Scan for the cell matching the given text and deliver its (X, Y) coordinate at center. 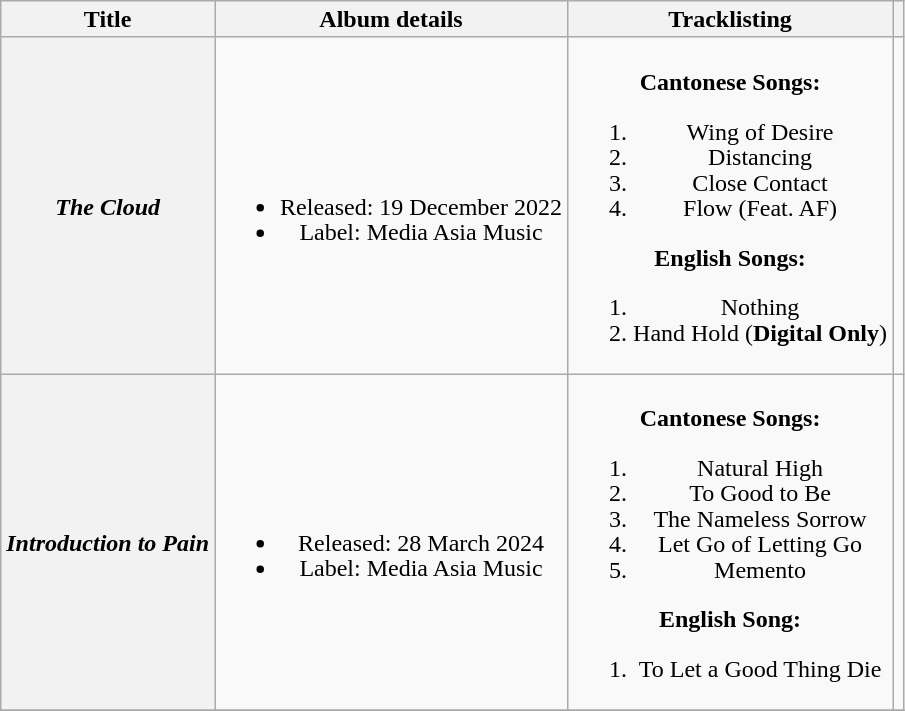
The Cloud (108, 206)
Tracklisting (730, 20)
Title (108, 20)
Album details (392, 20)
Introduction to Pain (108, 542)
Released: 28 March 2024Label: Media Asia Music (392, 542)
Cantonese Songs:Wing of DesireDistancingClose ContactFlow (Feat. AF)English Songs:NothingHand Hold (Digital Only) (730, 206)
Released: 19 December 2022Label: Media Asia Music (392, 206)
Cantonese Songs:Natural HighTo Good to BeThe Nameless SorrowLet Go of Letting GoMementoEnglish Song:To Let a Good Thing Die (730, 542)
